Output the (X, Y) coordinate of the center of the cell containing the given text.  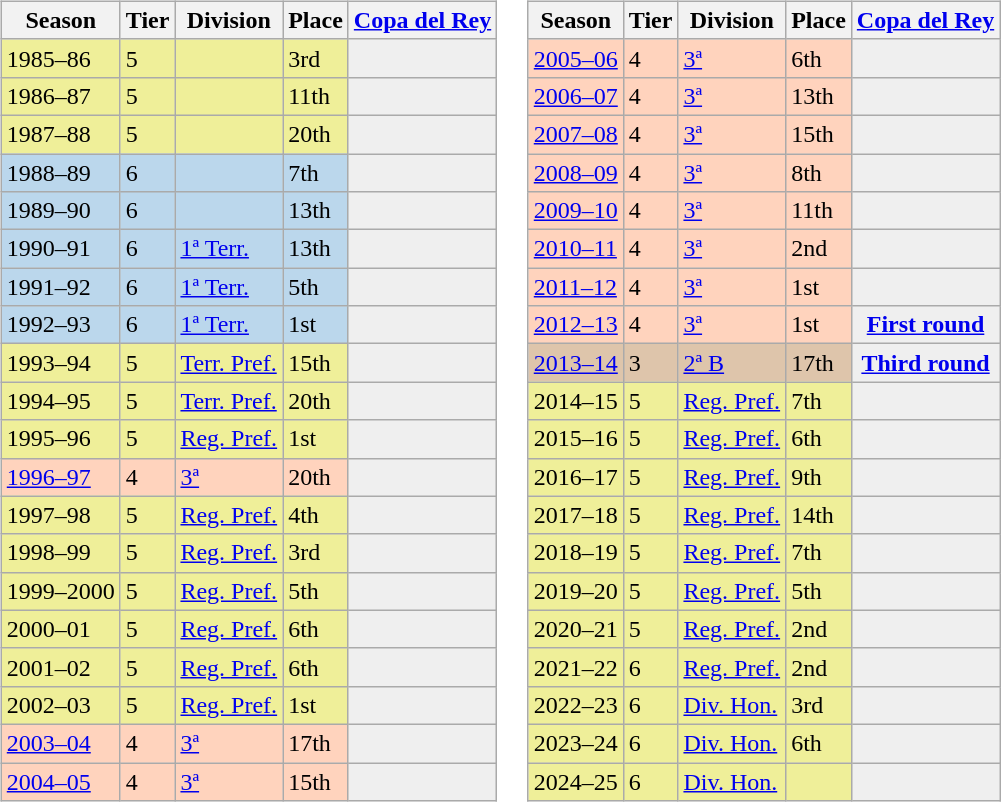
2005–06 (576, 58)
2012–13 (576, 325)
1994–95 (60, 401)
2020–21 (576, 629)
2003–04 (60, 743)
9th (819, 477)
1997–98 (60, 515)
14th (819, 515)
1991–92 (60, 287)
1998–99 (60, 553)
2019–20 (576, 591)
1985–86 (60, 58)
1987–88 (60, 134)
1992–93 (60, 325)
4th (316, 515)
1995–96 (60, 439)
2023–24 (576, 743)
2021–22 (576, 667)
2018–19 (576, 553)
2008–09 (576, 173)
2001–02 (60, 667)
2009–10 (576, 211)
1999–2000 (60, 591)
2022–23 (576, 705)
2014–15 (576, 401)
2007–08 (576, 134)
1996–97 (60, 477)
1986–87 (60, 96)
2010–11 (576, 249)
1989–90 (60, 211)
First round (925, 325)
2024–25 (576, 781)
2002–03 (60, 705)
1993–94 (60, 363)
2004–05 (60, 781)
2015–16 (576, 439)
3 (650, 363)
1990–91 (60, 249)
2017–18 (576, 515)
2016–17 (576, 477)
8th (819, 173)
Third round (925, 363)
2006–07 (576, 96)
2013–14 (576, 363)
2ª B (732, 363)
2000–01 (60, 629)
2011–12 (576, 287)
1988–89 (60, 173)
